From the cell containing the given text, extract its center point as [x, y] coordinate. 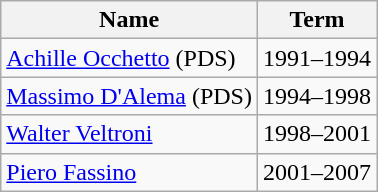
Massimo D'Alema (PDS) [130, 96]
2001–2007 [316, 172]
1991–1994 [316, 58]
Walter Veltroni [130, 134]
Achille Occhetto (PDS) [130, 58]
Piero Fassino [130, 172]
Name [130, 20]
1994–1998 [316, 96]
1998–2001 [316, 134]
Term [316, 20]
